Provide the (x, y) coordinate of the cell's center where the given text is located.  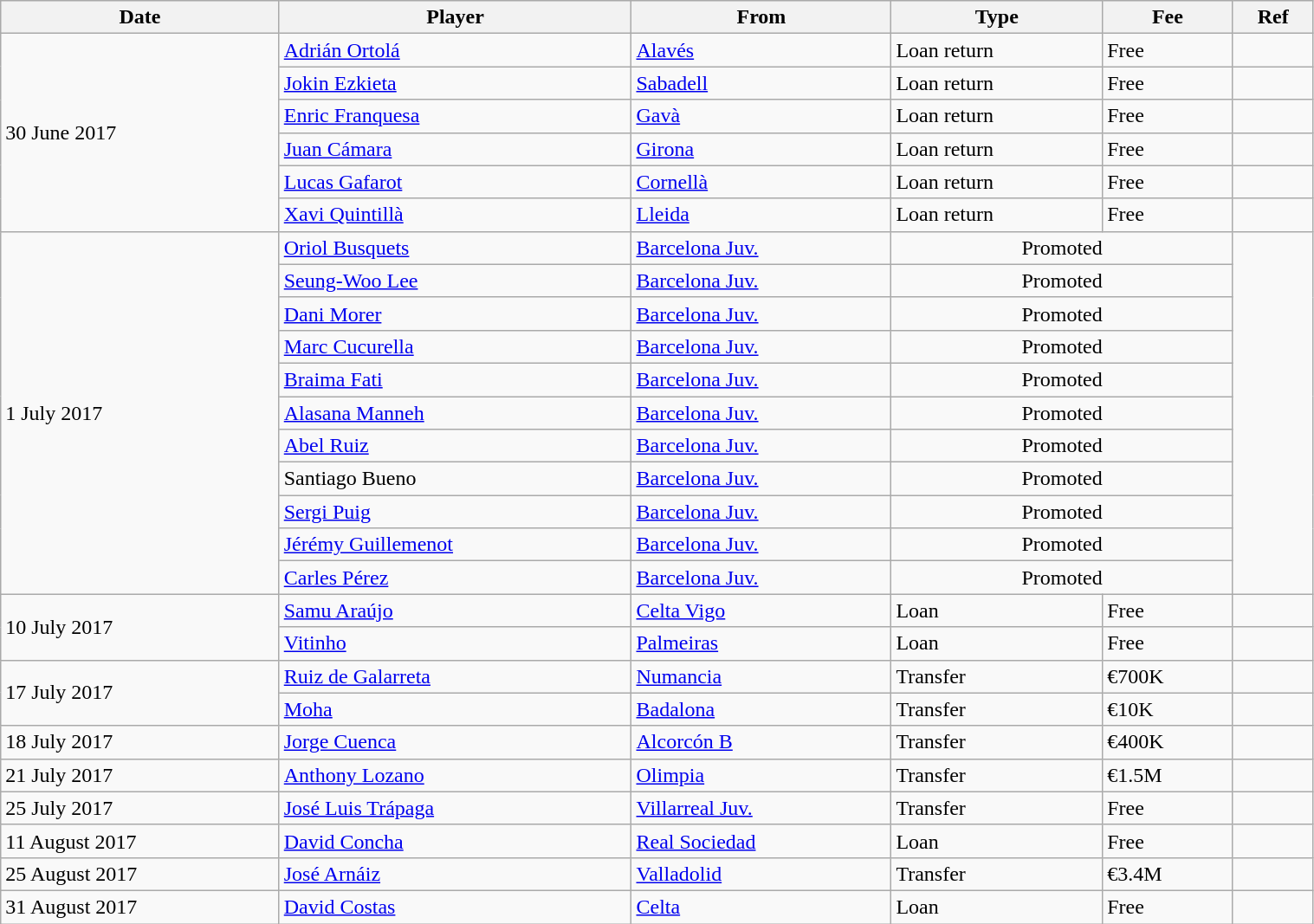
Braima Fati (456, 379)
Jokin Ezkieta (456, 83)
Oriol Busquets (456, 248)
David Concha (456, 841)
Fee (1168, 17)
Real Sociedad (761, 841)
Xavi Quintillà (456, 215)
Numancia (761, 676)
Santiago Bueno (456, 479)
Carles Pérez (456, 578)
25 July 2017 (140, 808)
Jorge Cuenca (456, 742)
Marc Cucurella (456, 346)
Celta Vigo (761, 611)
€700K (1168, 676)
Girona (761, 149)
David Costas (456, 907)
Celta (761, 907)
31 August 2017 (140, 907)
10 July 2017 (140, 627)
Sergi Puig (456, 512)
Alcorcón B (761, 742)
17 July 2017 (140, 693)
Moha (456, 709)
Adrián Ortolá (456, 50)
José Arnáiz (456, 874)
Villarreal Juv. (761, 808)
Jérémy Guillemenot (456, 545)
Lleida (761, 215)
30 June 2017 (140, 132)
€400K (1168, 742)
21 July 2017 (140, 775)
Player (456, 17)
Seung-Woo Lee (456, 281)
Sabadell (761, 83)
Juan Cámara (456, 149)
€10K (1168, 709)
Alasana Manneh (456, 413)
18 July 2017 (140, 742)
Date (140, 17)
From (761, 17)
Anthony Lozano (456, 775)
Samu Araújo (456, 611)
Ruiz de Galarreta (456, 676)
Olimpia (761, 775)
Enric Franquesa (456, 116)
Palmeiras (761, 643)
1 July 2017 (140, 412)
€1.5M (1168, 775)
Badalona (761, 709)
Dani Morer (456, 313)
Valladolid (761, 874)
Cornellà (761, 182)
Abel Ruiz (456, 446)
Lucas Gafarot (456, 182)
Type (997, 17)
Ref (1273, 17)
Vitinho (456, 643)
Alavés (761, 50)
€3.4M (1168, 874)
11 August 2017 (140, 841)
José Luis Trápaga (456, 808)
25 August 2017 (140, 874)
Gavà (761, 116)
